From the cell containing the given text, extract its center point as (X, Y) coordinate. 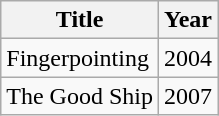
Fingerpointing (80, 58)
2004 (188, 58)
Title (80, 20)
The Good Ship (80, 96)
2007 (188, 96)
Year (188, 20)
